Find where the given text appears and provide that cell's center as (x, y) coordinate. 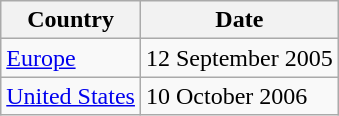
United States (71, 96)
Date (239, 20)
10 October 2006 (239, 96)
12 September 2005 (239, 58)
Country (71, 20)
Europe (71, 58)
